Return [X, Y] of the center of cell containing provided text 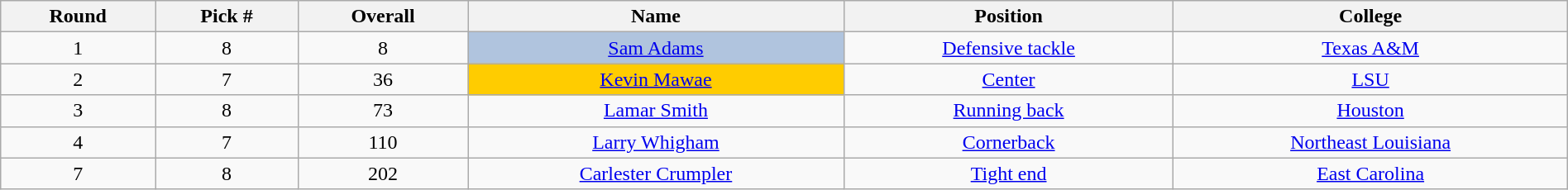
110 [382, 142]
2 [78, 79]
Center [1009, 79]
Name [657, 17]
Tight end [1009, 173]
Sam Adams [657, 48]
Pick # [227, 17]
4 [78, 142]
Texas A&M [1370, 48]
3 [78, 111]
Overall [382, 17]
East Carolina [1370, 173]
LSU [1370, 79]
College [1370, 17]
Position [1009, 17]
Northeast Louisiana [1370, 142]
202 [382, 173]
Lamar Smith [657, 111]
Carlester Crumpler [657, 173]
73 [382, 111]
1 [78, 48]
Kevin Mawae [657, 79]
36 [382, 79]
Houston [1370, 111]
Defensive tackle [1009, 48]
Running back [1009, 111]
Cornerback [1009, 142]
Larry Whigham [657, 142]
Round [78, 17]
